Locate the cell with the specified text and output its [x, y] center coordinate. 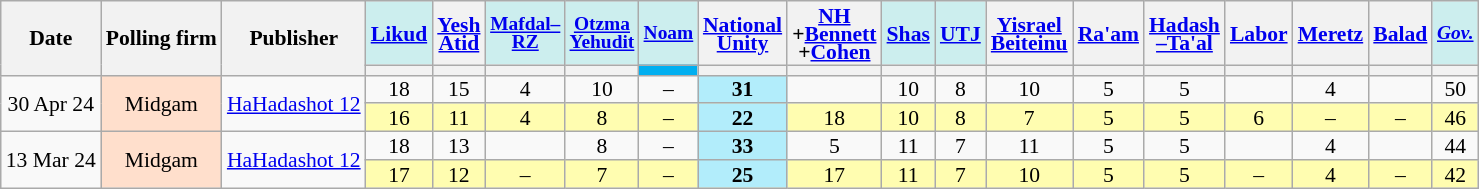
Ra'am [1108, 33]
6 [1259, 118]
Balad [1400, 33]
Likud [400, 33]
46 [1455, 118]
Date [51, 38]
16 [400, 118]
15 [458, 89]
33 [742, 146]
YisraelBeiteinu [1030, 33]
42 [1455, 174]
UTJ [960, 33]
50 [1455, 89]
Shas [908, 33]
Gov. [1455, 33]
NH+Bennett+Cohen [834, 33]
30 Apr 24 [51, 103]
13 Mar 24 [51, 160]
Mafdal–RZ [526, 33]
Labor [1259, 33]
Meretz [1331, 33]
Hadash–Ta'al [1184, 33]
44 [1455, 146]
25 [742, 174]
YeshAtid [458, 33]
12 [458, 174]
Polling firm [162, 38]
NationalUnity [742, 33]
22 [742, 118]
Noam [668, 33]
13 [458, 146]
OtzmaYehudit [602, 33]
31 [742, 89]
Publisher [294, 38]
